Determine the (X, Y) coordinate at the center of the cell enclosing the given text.  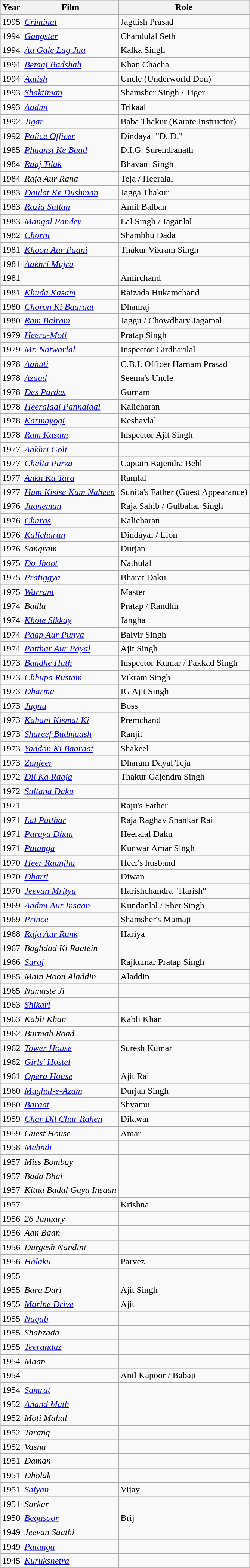
Heeralaal Pannalaal (70, 406)
Pratiggya (70, 577)
Shaktiman (70, 93)
Year (11, 7)
Jigar (70, 121)
Balvir Singh (184, 635)
Ram Kasam (70, 435)
Marine Drive (70, 1304)
Bada Bhai (70, 1176)
Hariya (184, 934)
Heer Raanjha (70, 862)
1961 (11, 1076)
Keshavlal (184, 421)
Shikari (70, 1005)
Dindayal "D. D." (184, 136)
Master (184, 592)
Yaadon Ki Baaraat (70, 748)
Aan Baan (70, 1233)
Inspector Kumar / Pakkad Singh (184, 663)
Prince (70, 920)
1995 (11, 22)
Heeralal Daku (184, 834)
Bharat Daku (184, 577)
Jagdish Prasad (184, 22)
Ramlal (184, 478)
Inspector Ajit Singh (184, 435)
Dilawar (184, 1119)
Guest House (70, 1133)
Raja Aur Rana (70, 179)
Dindayal / Lion (184, 535)
Criminal (70, 22)
Aakhri Mujra (70, 264)
Mehndi (70, 1148)
Baraat (70, 1105)
Anil Kapoor / Babaji (184, 1376)
Diwan (184, 877)
Parvez (184, 1261)
Kitna Badal Gaya Insaan (70, 1190)
Azaad (70, 378)
Shyamu (184, 1105)
Aahuti (70, 364)
Rajkumar Pratap Singh (184, 962)
Brij (184, 1518)
Opera House (70, 1076)
Chhupa Rustam (70, 677)
Jangha (184, 620)
Film (70, 7)
Suresh Kumar (184, 1048)
Dharti (70, 877)
1958 (11, 1148)
Ram Balram (70, 321)
Baghdad Ki Raatein (70, 948)
Chorni (70, 235)
Raaj Tilak (70, 164)
Trikaal (184, 107)
Jeevan Mrityu (70, 891)
Dil Ka Raaja (70, 777)
Ankh Ka Tara (70, 478)
Choron Ki Baaraat (70, 307)
Shamsher Singh / Tiger (184, 93)
Girls' Hostel (70, 1062)
Bara Dari (70, 1290)
Kalka Singh (184, 50)
Lal Singh / Jaganlal (184, 221)
Shambhu Dada (184, 235)
Ajit Rai (184, 1076)
Mangal Pandey (70, 221)
C.B.I. Officer Harnam Prasad (184, 364)
Uncle (Underworld Don) (184, 79)
Moti Mahal (70, 1418)
Zanjeer (70, 763)
Aadmi (70, 107)
Thakur Vikram Singh (184, 250)
Hum Kisise Kum Naheen (70, 492)
Dharam Dayal Teja (184, 763)
Durjan Singh (184, 1091)
Jeevan Saathi (70, 1532)
Chalta Purza (70, 464)
Thakur Gajendra Singh (184, 777)
1950 (11, 1518)
Kahani Kismat Ki (70, 720)
Khoon Aur Paani (70, 250)
Razia Sultan (70, 207)
Ranjit (184, 734)
Sultana Daku (70, 791)
1968 (11, 934)
Tarang (70, 1432)
Des Pardes (70, 392)
Chandulal Seth (184, 36)
Sangram (70, 549)
Krishna (184, 1204)
Police Officer (70, 136)
Kurukshetra (70, 1561)
Amil Balban (184, 207)
Gangster (70, 36)
Harishchandra "Harish" (184, 891)
Heera-Moti (70, 335)
Aa Gale Lag Jaa (70, 50)
Jaaneman (70, 506)
1967 (11, 948)
Samrat (70, 1390)
Kundanlal / Sher Singh (184, 905)
Durgesh Nandini (70, 1247)
Raja Aur Runk (70, 934)
Tower House (70, 1048)
Khan Chacha (184, 64)
Teja / Heeralal (184, 179)
Baba Thakur (Karate Instructor) (184, 121)
Charas (70, 520)
Mr. Natwarlal (70, 349)
Boss (184, 706)
Karmayogi (70, 421)
Aadmi Aur Insaan (70, 905)
Inspector Girdharilal (184, 349)
Burmah Road (70, 1033)
Dharma (70, 692)
Sunita's Father (Guest Appearance) (184, 492)
Sarkar (70, 1504)
Anand Math (70, 1404)
Seema's Uncle (184, 378)
Jugnu (70, 706)
Jaggu / Chowdhary Jagatpal (184, 321)
Patthar Aur Payal (70, 649)
D.I.G. Surendranath (184, 150)
1985 (11, 150)
Amar (184, 1133)
Bandhe Hath (70, 663)
Do Jhoot (70, 563)
Raizada Hukamchand (184, 292)
Maan (70, 1361)
Nathulal (184, 563)
Role (184, 7)
Premchand (184, 720)
Suraj (70, 962)
Heer's husband (184, 862)
Pratap / Randhir (184, 606)
Khote Sikkay (70, 620)
Aakhri Goli (70, 449)
Kunwar Amar Singh (184, 848)
Vijay (184, 1489)
Jagga Thakur (184, 193)
Shakeel (184, 748)
Main Hoon Aladdin (70, 976)
1966 (11, 962)
Betaaj Badshah (70, 64)
Mughal-e-Azam (70, 1091)
Paap Aur Punya (70, 635)
Gurnam (184, 392)
Teerandaz (70, 1347)
Amirchand (184, 278)
Namaste Ji (70, 991)
Lal Patthar (70, 820)
Captain Rajendra Behl (184, 464)
Warrant (70, 592)
Raja Raghav Shankar Rai (184, 820)
Vasna (70, 1447)
Bhavani Singh (184, 164)
IG Ajit Singh (184, 692)
Durjan (184, 549)
Khuda Kasam (70, 292)
1945 (11, 1561)
Raja Sahib / Gulbahar Singh (184, 506)
Daulat Ke Dushman (70, 193)
Saiyan (70, 1489)
Aladdin (184, 976)
Dholak (70, 1475)
Badla (70, 606)
Raju's Father (184, 805)
Paraya Dhan (70, 834)
Ajit (184, 1304)
Naqab (70, 1318)
Char Dil Char Rahen (70, 1119)
Vikram Singh (184, 677)
Dhanraj (184, 307)
Shareef Budmaash (70, 734)
Beqasoor (70, 1518)
Shahzada (70, 1333)
Miss Bombay (70, 1162)
Halaku (70, 1261)
26 January (70, 1219)
Pratap Singh (184, 335)
Shamsher's Mamaji (184, 920)
Daman (70, 1461)
Aatish (70, 79)
Phaansi Ke Baad (70, 150)
1982 (11, 235)
